Find where the given text appears and provide that cell's center as [X, Y] coordinate. 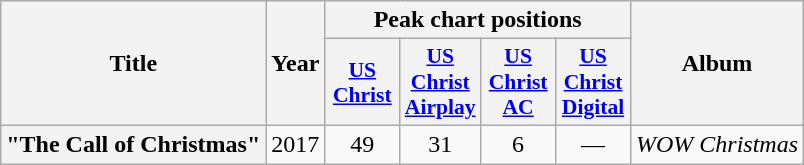
Album [716, 64]
Peak chart positions [478, 20]
USChrist Digital [594, 82]
6 [518, 144]
— [594, 144]
49 [362, 144]
Title [134, 64]
"The Call of Christmas" [134, 144]
Year [296, 64]
USChrist Airplay [440, 82]
31 [440, 144]
USChrist [362, 82]
2017 [296, 144]
WOW Christmas [716, 144]
USChrist AC [518, 82]
